For the text-containing cell, return its midpoint in (x, y) coordinate format. 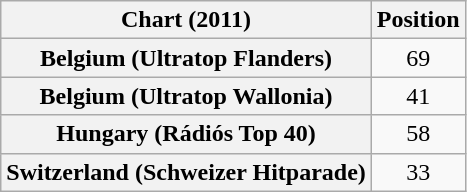
Switzerland (Schweizer Hitparade) (186, 172)
Chart (2011) (186, 20)
41 (418, 96)
Hungary (Rádiós Top 40) (186, 134)
33 (418, 172)
Belgium (Ultratop Flanders) (186, 58)
Position (418, 20)
58 (418, 134)
Belgium (Ultratop Wallonia) (186, 96)
69 (418, 58)
